Pinpoint the cell where the given text exists, returning its (x, y) midpoint coordinate. 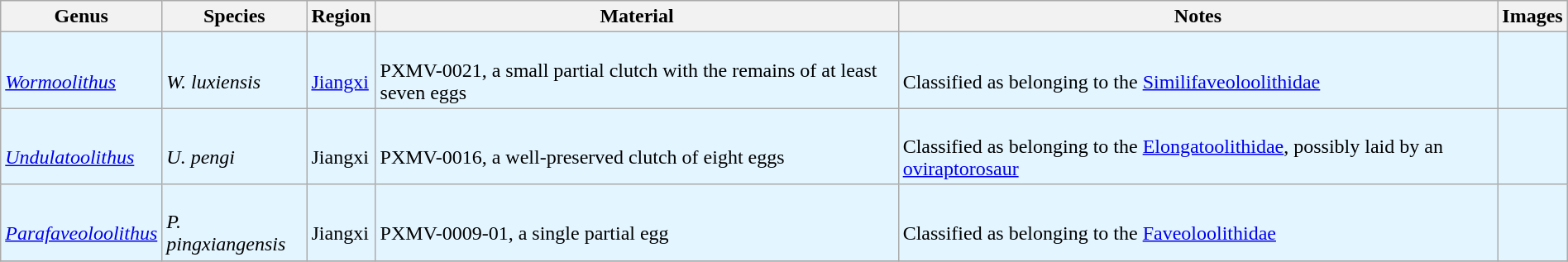
Classified as belonging to the Elongatoolithidae, possibly laid by an oviraptorosaur (1198, 146)
PXMV-0021, a small partial clutch with the remains of at least seven eggs (637, 70)
Parafaveoloolithus (81, 222)
W. luxiensis (235, 70)
Species (235, 17)
PXMV-0016, a well-preserved clutch of eight eggs (637, 146)
Classified as belonging to the Faveoloolithidae (1198, 222)
PXMV-0009-01, a single partial egg (637, 222)
Genus (81, 17)
Notes (1198, 17)
Wormoolithus (81, 70)
Material (637, 17)
Undulatoolithus (81, 146)
Classified as belonging to the Similifaveoloolithidae (1198, 70)
Region (341, 17)
Images (1532, 17)
U. pengi (235, 146)
P. pingxiangensis (235, 222)
